Identify which cell holds the provided text, then report its (x, y) central coordinate. 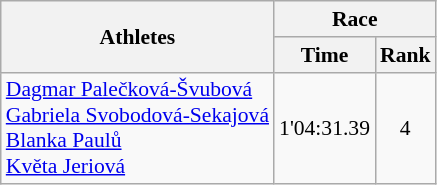
Time (324, 55)
Rank (406, 55)
1'04:31.39 (324, 128)
Race (355, 19)
Dagmar Palečková-ŠvubováGabriela Svobodová-SekajováBlanka PaulůKvěta Jeriová (138, 128)
Athletes (138, 36)
4 (406, 128)
